Find where the given text appears and provide that cell's center as [X, Y] coordinate. 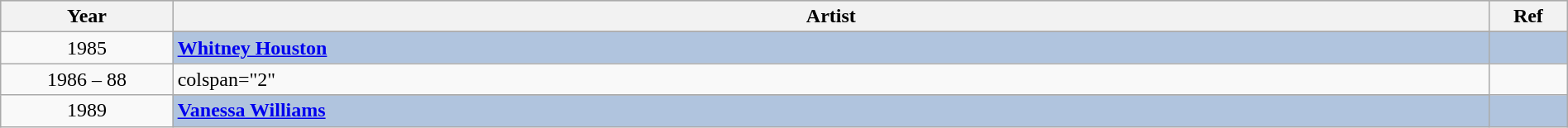
colspan="2" [830, 79]
Year [87, 17]
Vanessa Williams [830, 111]
Ref [1528, 17]
1986 – 88 [87, 79]
Artist [830, 17]
Whitney Houston [830, 48]
1989 [87, 111]
1985 [87, 48]
